Find where the given text appears and provide that cell's center as (x, y) coordinate. 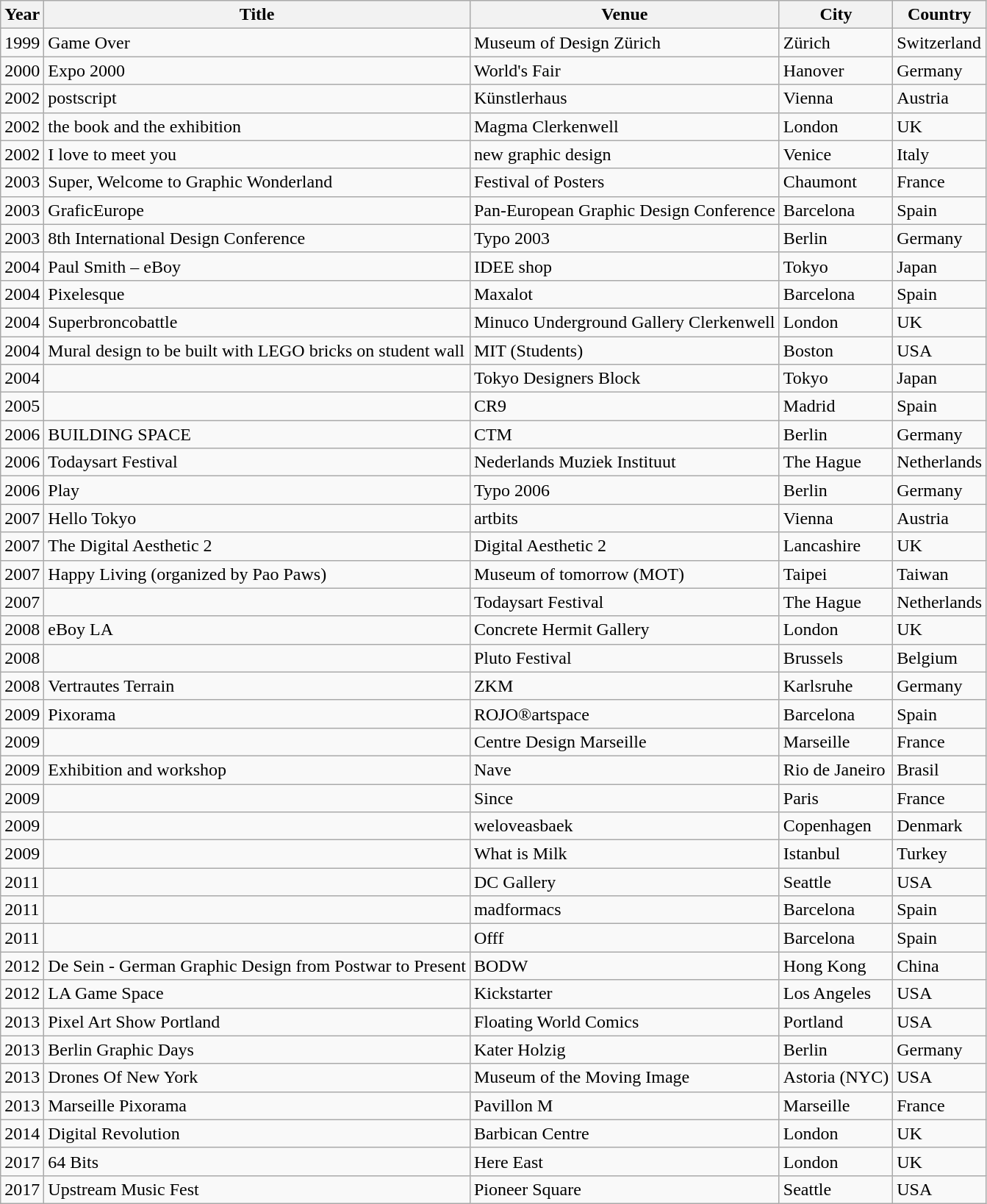
2000 (22, 71)
madformacs (625, 910)
Paris (836, 798)
DC Gallery (625, 882)
I love to meet you (257, 154)
Museum of the Moving Image (625, 1078)
Digital Revolution (257, 1133)
BUILDING SPACE (257, 434)
64 Bits (257, 1161)
Italy (939, 154)
BODW (625, 966)
Concrete Hermit Gallery (625, 630)
Berlin Graphic Days (257, 1050)
Taipei (836, 574)
eBoy LA (257, 630)
Hello Tokyo (257, 518)
Belgium (939, 658)
ZKM (625, 686)
Los Angeles (836, 994)
Pan-European Graphic Design Conference (625, 210)
Copenhagen (836, 826)
Game Over (257, 43)
ROJO®artspace (625, 714)
Switzerland (939, 43)
Exhibition and workshop (257, 770)
Museum of tomorrow (MOT) (625, 574)
Mural design to be built with LEGO bricks on student wall (257, 351)
China (939, 966)
Lancashire (836, 546)
1999 (22, 43)
Minuco Underground Gallery Clerkenwell (625, 322)
Maxalot (625, 294)
Pioneer Square (625, 1189)
Madrid (836, 406)
Nave (625, 770)
Hanover (836, 71)
weloveasbaek (625, 826)
CR9 (625, 406)
Happy Living (organized by Pao Paws) (257, 574)
Superbroncobattle (257, 322)
City (836, 15)
MIT (Students) (625, 351)
Here East (625, 1161)
De Sein - German Graphic Design from Postwar to Present (257, 966)
Centre Design Marseille (625, 742)
Paul Smith – eBoy (257, 266)
Brasil (939, 770)
Festival of Posters (625, 182)
The Digital Aesthetic 2 (257, 546)
Super, Welcome to Graphic Wonderland (257, 182)
Barbican Centre (625, 1133)
new graphic design (625, 154)
Since (625, 798)
Rio de Janeiro (836, 770)
Offf (625, 938)
Drones Of New York (257, 1078)
Venice (836, 154)
Digital Aesthetic 2 (625, 546)
Astoria (NYC) (836, 1078)
Magma Clerkenwell (625, 126)
Chaumont (836, 182)
World's Fair (625, 71)
Taiwan (939, 574)
What is Milk (625, 854)
Vertrautes Terrain (257, 686)
Pixelesque (257, 294)
Pixel Art Show Portland (257, 1022)
LA Game Space (257, 994)
Denmark (939, 826)
Museum of Design Zürich (625, 43)
IDEE shop (625, 266)
Pavillon M (625, 1106)
Typo 2006 (625, 490)
2005 (22, 406)
Upstream Music Fest (257, 1189)
Year (22, 15)
Kickstarter (625, 994)
postscript (257, 98)
Country (939, 15)
Boston (836, 351)
Typo 2003 (625, 238)
Title (257, 15)
Kater Holzig (625, 1050)
Marseille Pixorama (257, 1106)
Karlsruhe (836, 686)
Floating World Comics (625, 1022)
artbits (625, 518)
Venue (625, 15)
CTM (625, 434)
Pixorama (257, 714)
Zürich (836, 43)
Istanbul (836, 854)
Portland (836, 1022)
Brussels (836, 658)
2014 (22, 1133)
Expo 2000 (257, 71)
Nederlands Muziek Instituut (625, 462)
Tokyo Designers Block (625, 379)
Pluto Festival (625, 658)
Hong Kong (836, 966)
8th International Design Conference (257, 238)
GraficEurope (257, 210)
Künstlerhaus (625, 98)
Play (257, 490)
Turkey (939, 854)
the book and the exhibition (257, 126)
